Provide the [X, Y] coordinate of the cell's center where the given text is located.  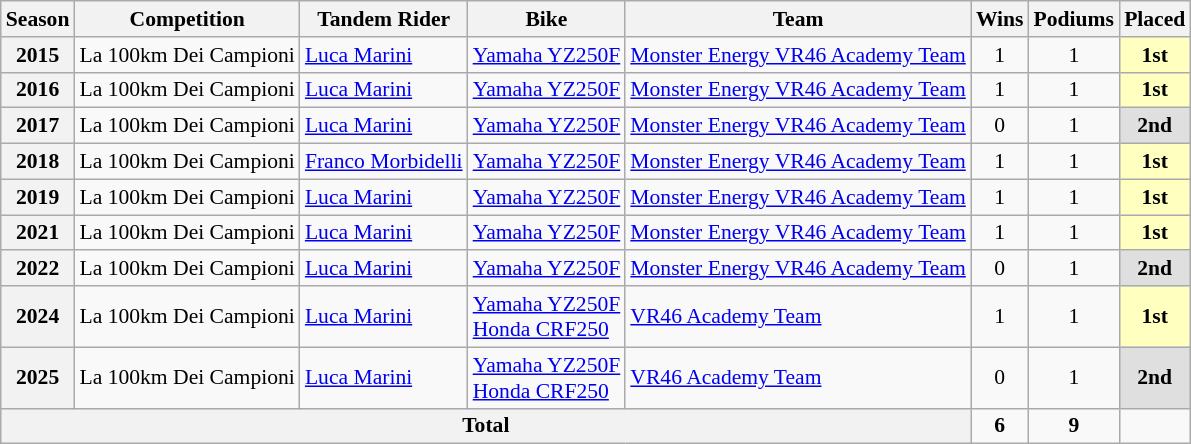
2019 [38, 197]
2025 [38, 378]
6 [1000, 426]
2024 [38, 316]
Franco Morbidelli [384, 162]
Placed [1154, 19]
2016 [38, 90]
2018 [38, 162]
2022 [38, 269]
Bike [547, 19]
Total [486, 426]
9 [1074, 426]
Wins [1000, 19]
2015 [38, 55]
2021 [38, 233]
Competition [186, 19]
Season [38, 19]
Tandem Rider [384, 19]
Team [798, 19]
2017 [38, 126]
Podiums [1074, 19]
